Detect which cell encompasses the target text, then output its [X, Y] center coordinate. 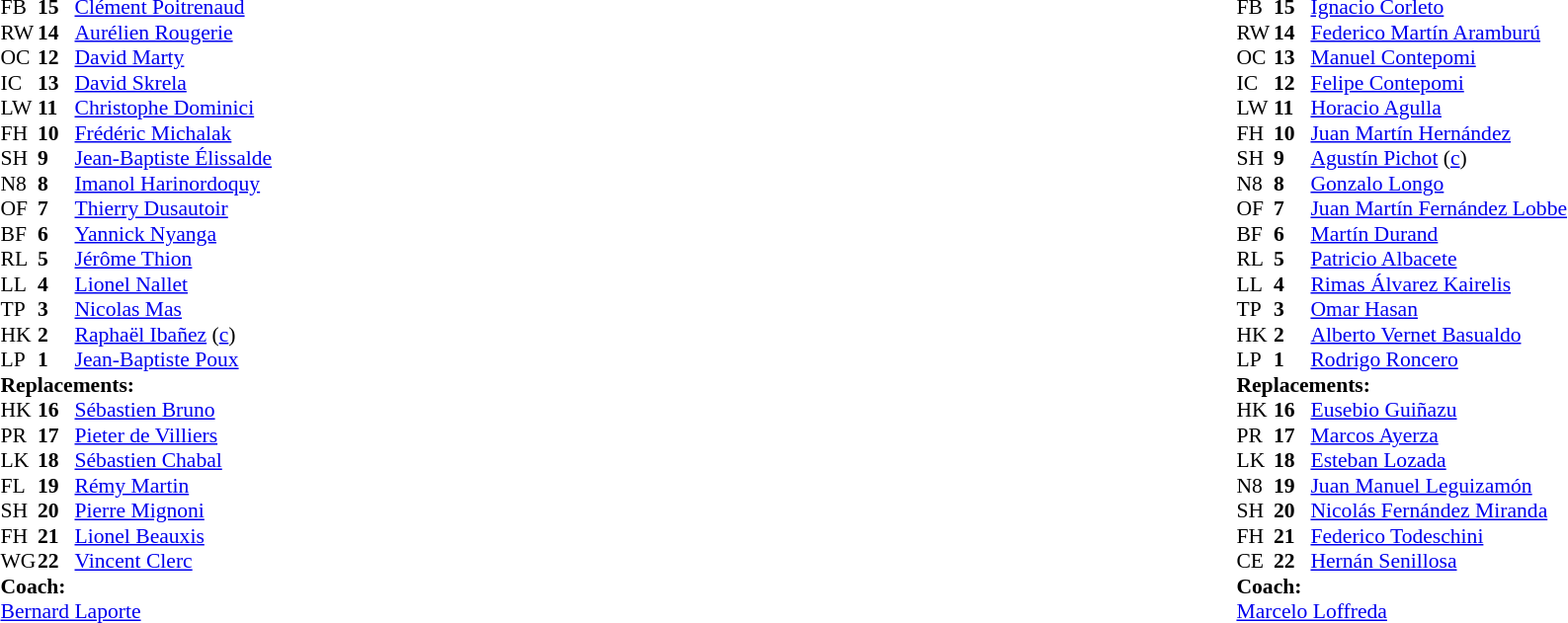
Rémy Martin [174, 486]
Hernán Senillosa [1439, 562]
Manuel Contepomi [1439, 58]
Esteban Lozada [1439, 461]
David Skrela [174, 83]
Patricio Albacete [1439, 260]
Alberto Vernet Basualdo [1439, 335]
CE [1255, 562]
Yannick Nyanga [174, 234]
Rimas Álvarez Kairelis [1439, 284]
Pierre Mignoni [174, 510]
Jean-Baptiste Poux [174, 360]
Raphaël Ibañez (c) [174, 335]
Aurélien Rougerie [174, 33]
Marcos Ayerza [1439, 435]
Nicolas Mas [174, 309]
Agustín Pichot (c) [1439, 159]
Sébastien Chabal [174, 461]
Thierry Dusautoir [174, 208]
Juan Martín Hernández [1439, 133]
Martín Durand [1439, 234]
Felipe Contepomi [1439, 83]
Sébastien Bruno [174, 410]
WG [19, 562]
Juan Manuel Leguizamón [1439, 486]
FL [19, 486]
David Marty [174, 58]
Pieter de Villiers [174, 435]
Omar Hasan [1439, 309]
Lionel Beauxis [174, 536]
Gonzalo Longo [1439, 184]
Horacio Agulla [1439, 108]
Vincent Clerc [174, 562]
Federico Todeschini [1439, 536]
Lionel Nallet [174, 284]
Christophe Dominici [174, 108]
Imanol Harinordoquy [174, 184]
Rodrigo Roncero [1439, 360]
Jérôme Thion [174, 260]
Jean-Baptiste Élissalde [174, 159]
Nicolás Fernández Miranda [1439, 510]
Frédéric Michalak [174, 133]
Federico Martín Aramburú [1439, 33]
Juan Martín Fernández Lobbe [1439, 208]
Eusebio Guiñazu [1439, 410]
